Extract the (X, Y) coordinate from the center of the cell holding the provided text.  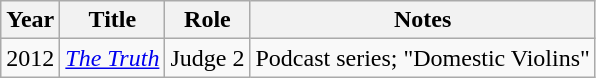
The Truth (112, 58)
Judge 2 (208, 58)
2012 (30, 58)
Title (112, 20)
Year (30, 20)
Role (208, 20)
Podcast series; "Domestic Violins" (422, 58)
Notes (422, 20)
